Output the [x, y] coordinate of the center of the cell containing the given text.  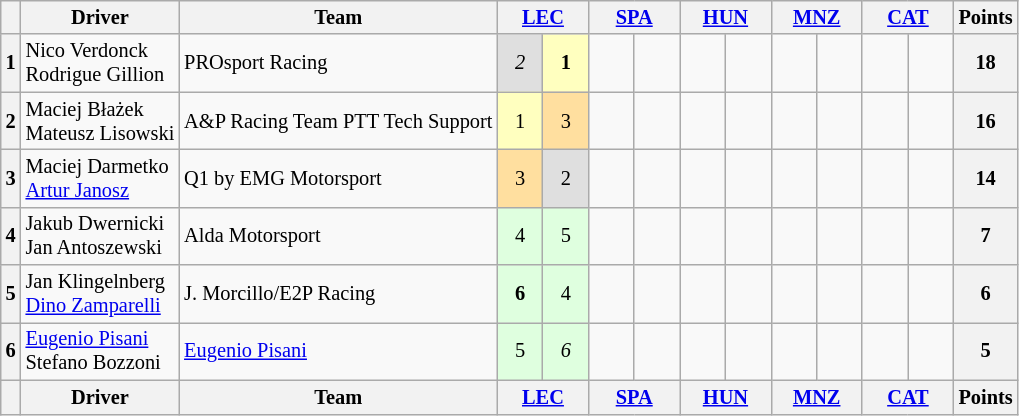
14 [986, 178]
PROsport Racing [338, 63]
Maciej Błażek Mateusz Lisowski [100, 121]
Q1 by EMG Motorsport [338, 178]
Maciej Darmetko Artur Janosz [100, 178]
Jan Klingelnberg Dino Zamparelli [100, 294]
18 [986, 63]
Nico Verdonck Rodrigue Gillion [100, 63]
Eugenio Pisani [338, 351]
Eugenio Pisani Stefano Bozzoni [100, 351]
7 [986, 236]
Alda Motorsport [338, 236]
J. Morcillo/E2P Racing [338, 294]
Jakub Dwernicki Jan Antoszewski [100, 236]
16 [986, 121]
A&P Racing Team PTT Tech Support [338, 121]
